Capture the cell that displays the provided text and extract its [x, y] central coordinate. 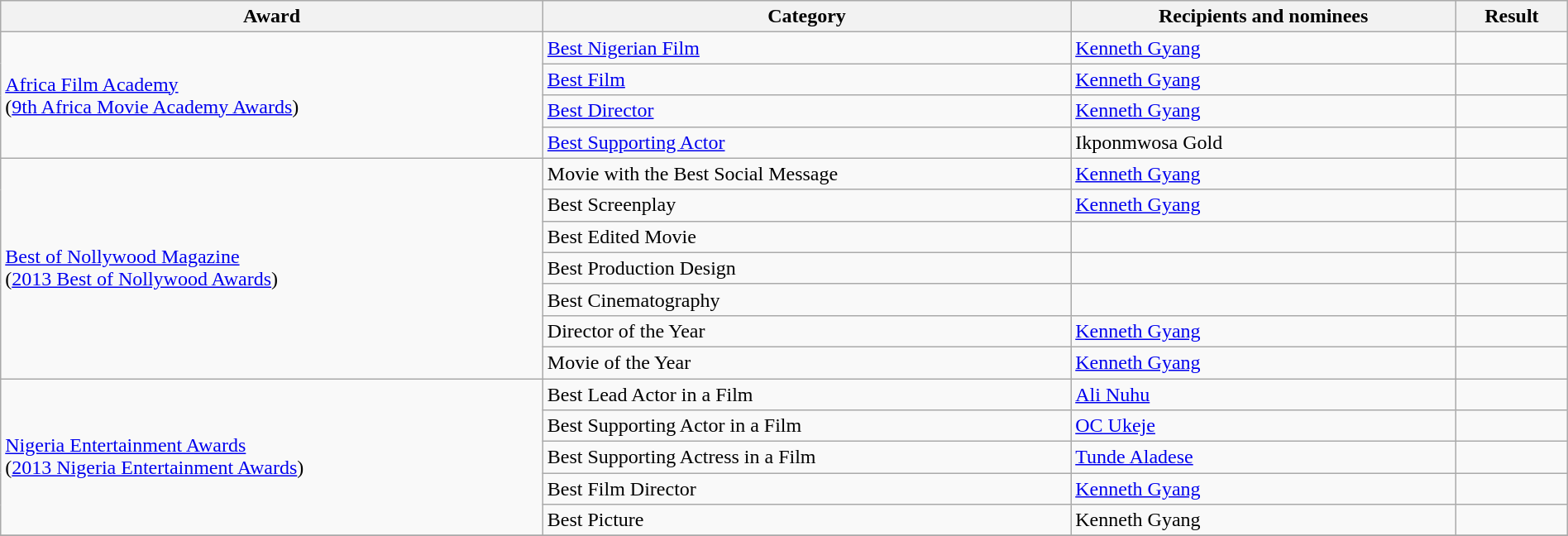
Best of Nollywood Magazine (2013 Best of Nollywood Awards) [272, 268]
Best Edited Movie [806, 237]
Ali Nuhu [1264, 395]
Best Screenplay [806, 205]
Tunde Aladese [1264, 457]
Director of the Year [806, 331]
Best Nigerian Film [806, 48]
Best Cinematography [806, 299]
Africa Film Academy (9th Africa Movie Academy Awards) [272, 95]
Best Supporting Actress in a Film [806, 457]
Best Production Design [806, 268]
Category [806, 17]
Best Film Director [806, 489]
Ikponmwosa Gold [1264, 142]
Result [1512, 17]
Award [272, 17]
Movie with the Best Social Message [806, 174]
OC Ukeje [1264, 426]
Best Lead Actor in a Film [806, 395]
Movie of the Year [806, 362]
Recipients and nominees [1264, 17]
Best Supporting Actor [806, 142]
Best Director [806, 111]
Best Supporting Actor in a Film [806, 426]
Best Film [806, 79]
Nigeria Entertainment Awards (2013 Nigeria Entertainment Awards) [272, 457]
Best Picture [806, 520]
